Capture the cell that displays the provided text and extract its (X, Y) central coordinate. 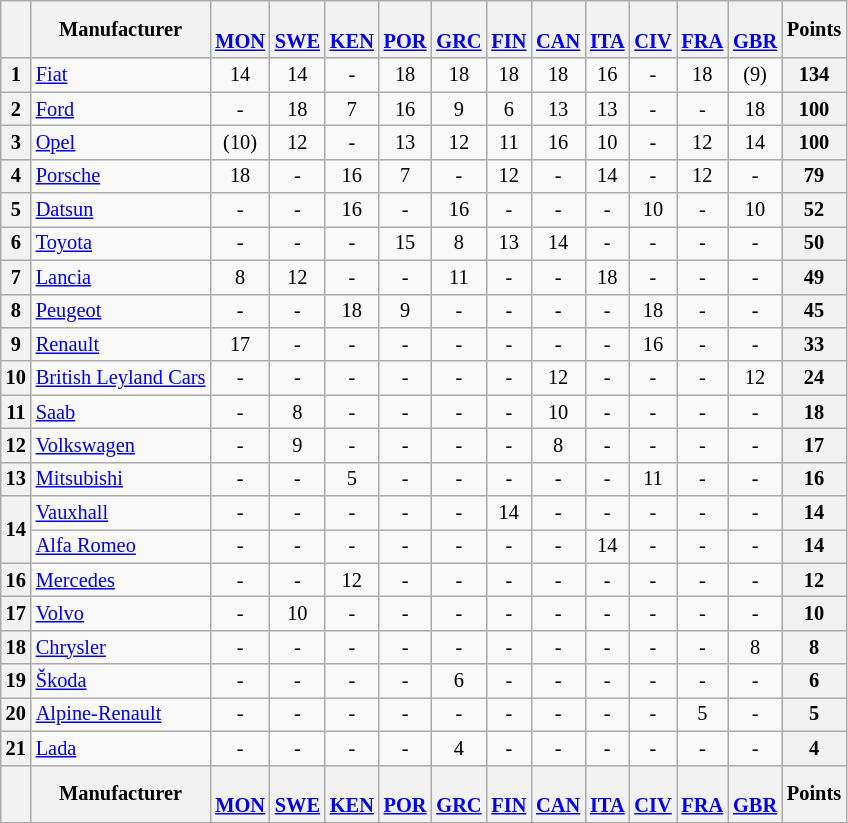
Peugeot (121, 311)
Ford (121, 109)
21 (16, 748)
Renault (121, 344)
Mercedes (121, 580)
Volkswagen (121, 445)
1 (16, 75)
Datsun (121, 210)
Saab (121, 412)
20 (16, 714)
Mitsubishi (121, 479)
(10) (240, 142)
Lada (121, 748)
50 (814, 243)
3 (16, 142)
Alpine-Renault (121, 714)
79 (814, 176)
45 (814, 311)
British Leyland Cars (121, 378)
Fiat (121, 75)
Porsche (121, 176)
Vauxhall (121, 513)
Chrysler (121, 647)
24 (814, 378)
Alfa Romeo (121, 546)
134 (814, 75)
52 (814, 210)
Lancia (121, 277)
2 (16, 109)
49 (814, 277)
33 (814, 344)
Škoda (121, 681)
Opel (121, 142)
15 (406, 243)
19 (16, 681)
Volvo (121, 613)
Toyota (121, 243)
(9) (755, 75)
